Detect which cell encompasses the target text, then output its (X, Y) center coordinate. 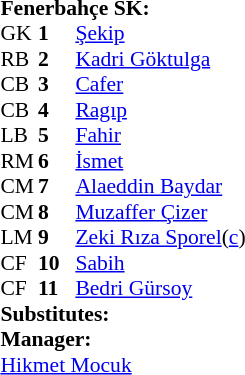
4 (57, 110)
Ragıp (160, 110)
2 (57, 59)
10 (57, 263)
Bedri Gürsoy (160, 289)
İsmet (160, 161)
Muzaffer Çizer (160, 212)
RB (19, 59)
Sabih (160, 263)
Fahir (160, 135)
Substitutes: (122, 314)
6 (57, 161)
Şekip (160, 33)
9 (57, 237)
LM (19, 237)
Zeki Rıza Sporel(c) (160, 237)
8 (57, 212)
GK (19, 33)
Kadri Göktulga (160, 59)
Manager: (122, 339)
Alaeddin Baydar (160, 187)
11 (57, 289)
LB (19, 135)
7 (57, 187)
RM (19, 161)
1 (57, 33)
3 (57, 85)
5 (57, 135)
Cafer (160, 85)
